Scan for the cell matching the given text and deliver its [X, Y] coordinate at center. 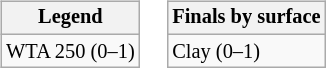
Legend [70, 18]
WTA 250 (0–1) [70, 51]
Finals by surface [246, 18]
Clay (0–1) [246, 51]
